Search for the cell housing the specified text and yield its [X, Y] center coordinate. 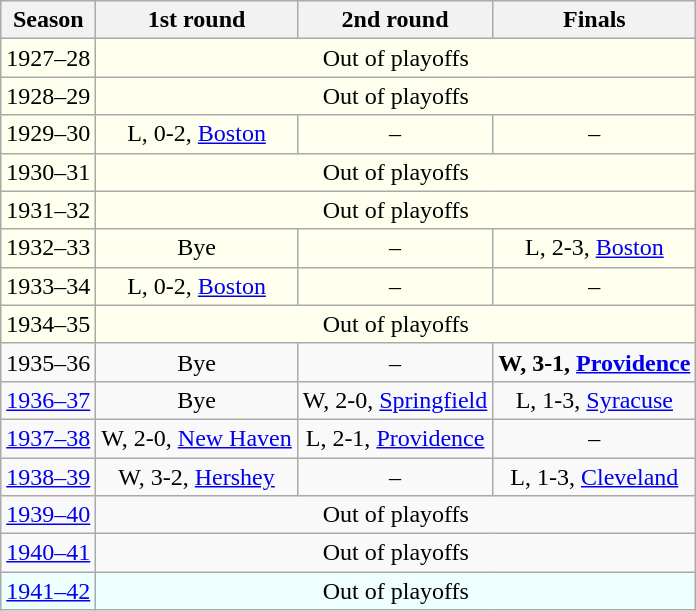
1935–36 [48, 362]
1929–30 [48, 134]
1931–32 [48, 210]
1932–33 [48, 248]
L, 1-3, Cleveland [594, 477]
W, 3-2, Hershey [196, 477]
1938–39 [48, 477]
2nd round [395, 20]
1st round [196, 20]
L, 1-3, Syracuse [594, 400]
1934–35 [48, 324]
1936–37 [48, 400]
1940–41 [48, 553]
L, 2-1, Providence [395, 438]
L, 2-3, Boston [594, 248]
1927–28 [48, 58]
1939–40 [48, 515]
W, 2-0, New Haven [196, 438]
W, 3-1, Providence [594, 362]
1941–42 [48, 591]
1928–29 [48, 96]
Season [48, 20]
1930–31 [48, 172]
1937–38 [48, 438]
1933–34 [48, 286]
Finals [594, 20]
W, 2-0, Springfield [395, 400]
